Output the [X, Y] coordinate of the center of the cell containing the given text.  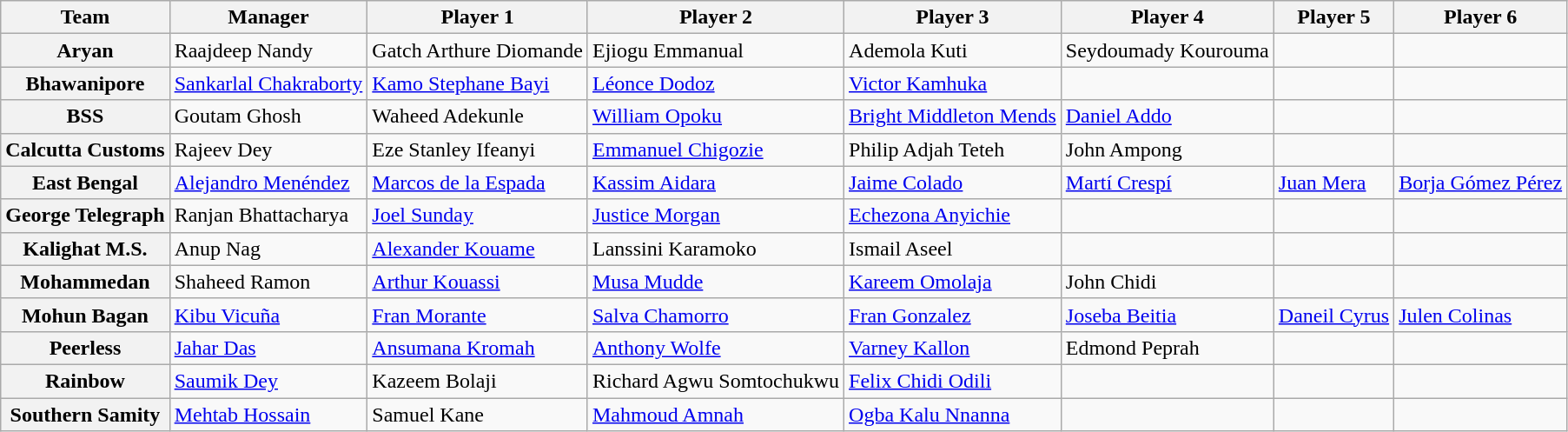
Team [85, 17]
Ansumana Kromah [478, 348]
Mehtab Hossain [268, 415]
Joseba Beitia [1168, 315]
Daneil Cyrus [1333, 315]
Peerless [85, 348]
Joel Sunday [478, 216]
Sankarlal Chakraborty [268, 83]
Martí Crespí [1168, 183]
Mohammedan [85, 282]
Seydoumady Kourouma [1168, 50]
Victor Kamhuka [953, 83]
Player 4 [1168, 17]
Ademola Kuti [953, 50]
Borja Gómez Pérez [1480, 183]
John Ampong [1168, 150]
Echezona Anyichie [953, 216]
Rajeev Dey [268, 150]
Salva Chamorro [716, 315]
Mahmoud Amnah [716, 415]
Jahar Das [268, 348]
Jaime Colado [953, 183]
Richard Agwu Somtochukwu [716, 381]
East Bengal [85, 183]
Alexander Kouame [478, 249]
Felix Chidi Odili [953, 381]
Emmanuel Chigozie [716, 150]
Player 2 [716, 17]
John Chidi [1168, 282]
Alejandro Menéndez [268, 183]
Manager [268, 17]
Fran Gonzalez [953, 315]
Bhawanipore [85, 83]
Player 3 [953, 17]
Kalighat M.S. [85, 249]
Rainbow [85, 381]
Julen Colinas [1480, 315]
Juan Mera [1333, 183]
Gatch Arthure Diomande [478, 50]
William Opoku [716, 116]
Kibu Vicuña [268, 315]
Ismail Aseel [953, 249]
Kassim Aidara [716, 183]
Kamo Stephane Bayi [478, 83]
Mohun Bagan [85, 315]
Justice Morgan [716, 216]
Fran Morante [478, 315]
Daniel Addo [1168, 116]
Philip Adjah Teteh [953, 150]
Léonce Dodoz [716, 83]
Waheed Adekunle [478, 116]
Player 5 [1333, 17]
Goutam Ghosh [268, 116]
Ejiogu Emmanual [716, 50]
Samuel Kane [478, 415]
Varney Kallon [953, 348]
Musa Mudde [716, 282]
Eze Stanley Ifeanyi [478, 150]
Ranjan Bhattacharya [268, 216]
Marcos de la Espada [478, 183]
Lanssini Karamoko [716, 249]
Player 1 [478, 17]
Shaheed Ramon [268, 282]
Aryan [85, 50]
Raajdeep Nandy [268, 50]
Edmond Peprah [1168, 348]
Ogba Kalu Nnanna [953, 415]
Player 6 [1480, 17]
Calcutta Customs [85, 150]
Anthony Wolfe [716, 348]
Arthur Kouassi [478, 282]
Southern Samity [85, 415]
Kareem Omolaja [953, 282]
Saumik Dey [268, 381]
Kazeem Bolaji [478, 381]
George Telegraph [85, 216]
Anup Nag [268, 249]
Bright Middleton Mends [953, 116]
BSS [85, 116]
